Pinpoint the cell where the given text exists, returning its (X, Y) midpoint coordinate. 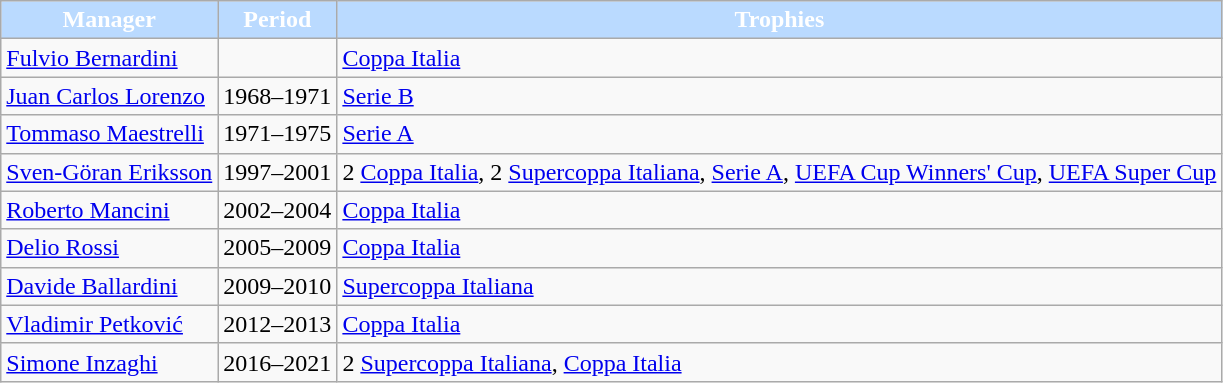
Sven-Göran Eriksson (110, 172)
Supercoppa Italiana (780, 286)
2012–2013 (278, 324)
Tommaso Maestrelli (110, 134)
Vladimir Petković (110, 324)
Delio Rossi (110, 248)
Fulvio Bernardini (110, 58)
2005–2009 (278, 248)
1997–2001 (278, 172)
1968–1971 (278, 96)
Period (278, 20)
2 Coppa Italia, 2 Supercoppa Italiana, Serie A, UEFA Cup Winners' Cup, UEFA Super Cup (780, 172)
2009–2010 (278, 286)
2016–2021 (278, 362)
Serie B (780, 96)
Juan Carlos Lorenzo (110, 96)
Simone Inzaghi (110, 362)
1971–1975 (278, 134)
Manager (110, 20)
Serie A (780, 134)
Roberto Mancini (110, 210)
2 Supercoppa Italiana, Coppa Italia (780, 362)
2002–2004 (278, 210)
Davide Ballardini (110, 286)
Trophies (780, 20)
